Scan for the cell matching the given text and deliver its (X, Y) coordinate at center. 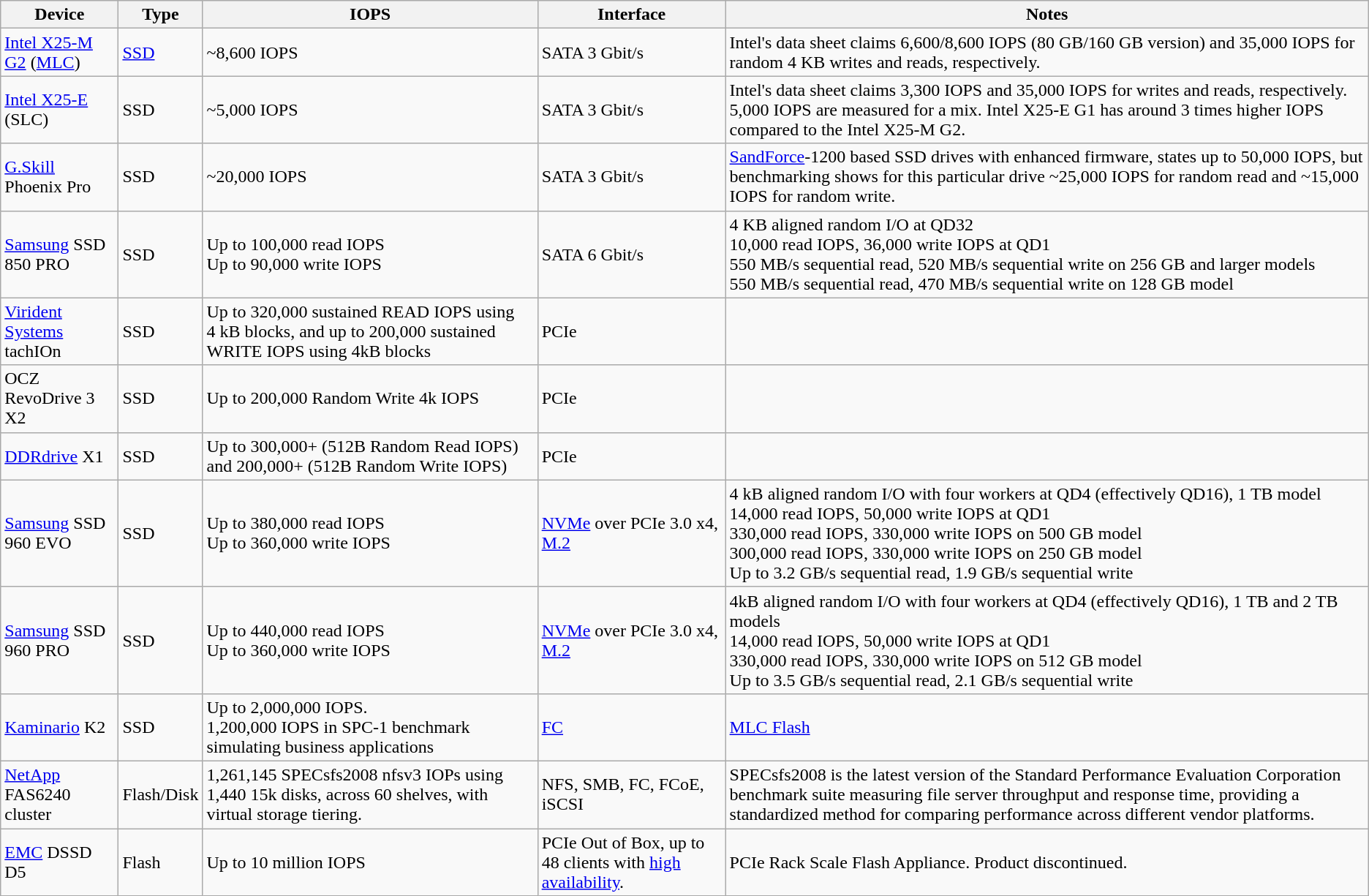
Intel X25-M G2 (MLC) (60, 53)
Type (161, 15)
NFS, SMB, FC, FCoE, iSCSI (632, 794)
~20,000 IOPS (370, 177)
EMC DSSD D5 (60, 862)
Device (60, 15)
Interface (632, 15)
SATA 6 Gbit/s (632, 255)
PCIe Rack Scale Flash Appliance. Product discontinued. (1047, 862)
Up to 380,000 read IOPSUp to 360,000 write IOPS (370, 533)
Up to 320,000 sustained READ IOPS using 4 kB blocks, and up to 200,000 sustained WRITE IOPS using 4kB blocks (370, 331)
Samsung SSD 850 PRO (60, 255)
PCIe Out of Box, up to 48 clients with high availability. (632, 862)
Up to 100,000 read IOPSUp to 90,000 write IOPS (370, 255)
~8,600 IOPS (370, 53)
Notes (1047, 15)
Up to 10 million IOPS (370, 862)
Up to 300,000+ (512B Random Read IOPS) and 200,000+ (512B Random Write IOPS) (370, 456)
Up to 440,000 read IOPSUp to 360,000 write IOPS (370, 640)
DDRdrive X1 (60, 456)
1,261,145 SPECsfs2008 nfsv3 IOPs using 1,440 15k disks, across 60 shelves, with virtual storage tiering. (370, 794)
Samsung SSD 960 PRO (60, 640)
Up to 200,000 Random Write 4k IOPS (370, 399)
IOPS (370, 15)
Virident Systems tachIOn (60, 331)
G.Skill Phoenix Pro (60, 177)
NetApp FAS6240 cluster (60, 794)
Intel's data sheet claims 6,600/8,600 IOPS (80 GB/160 GB version) and 35,000 IOPS for random 4 KB writes and reads, respectively. (1047, 53)
Intel X25-E (SLC) (60, 110)
FC (632, 727)
Samsung SSD 960 EVO (60, 533)
OCZ RevoDrive 3 X2 (60, 399)
MLC Flash (1047, 727)
~5,000 IOPS (370, 110)
Up to 2,000,000 IOPS.1,200,000 IOPS in SPC-1 benchmark simulating business applications (370, 727)
Flash/Disk (161, 794)
Kaminario K2 (60, 727)
Flash (161, 862)
